Find where the given text appears and provide that cell's center as [X, Y] coordinate. 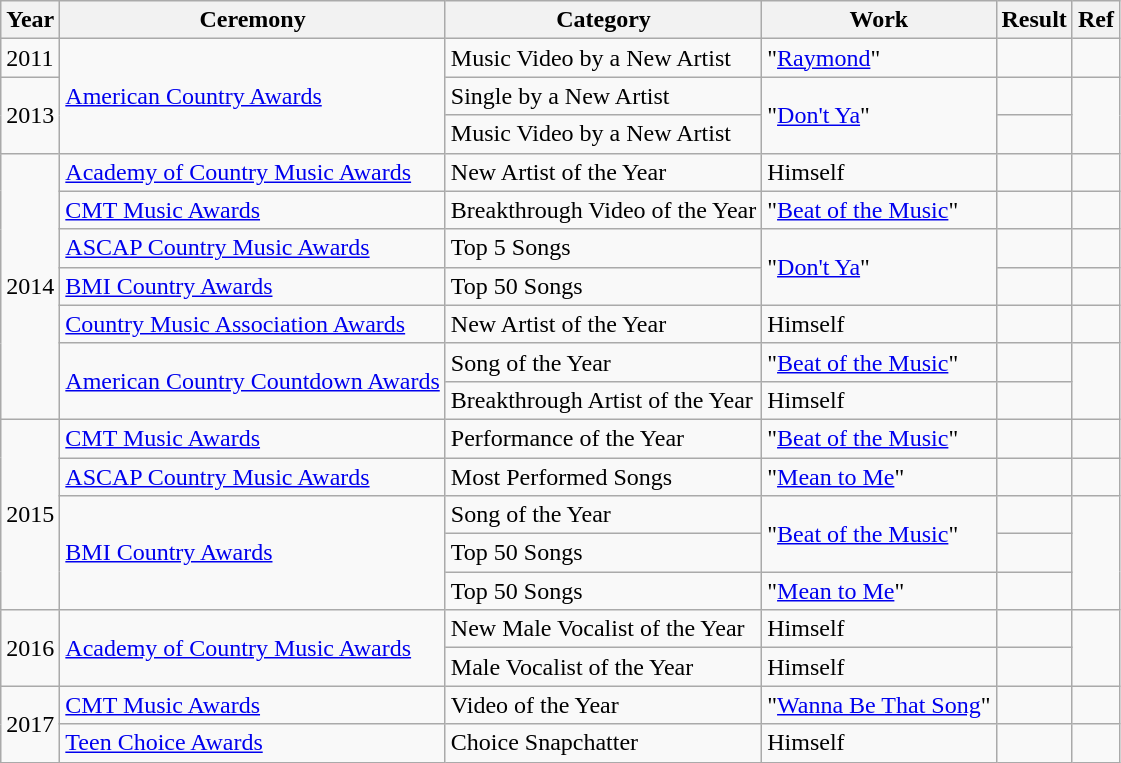
2011 [30, 58]
2014 [30, 286]
Top 5 Songs [603, 248]
New Male Vocalist of the Year [603, 629]
Male Vocalist of the Year [603, 667]
"Wanna Be That Song" [879, 705]
American Country Countdown Awards [252, 381]
Category [603, 20]
2016 [30, 648]
Work [879, 20]
Country Music Association Awards [252, 324]
Single by a New Artist [603, 96]
2015 [30, 514]
2017 [30, 724]
Ref [1096, 20]
Ceremony [252, 20]
Breakthrough Artist of the Year [603, 400]
Year [30, 20]
"Raymond" [879, 58]
Performance of the Year [603, 438]
Result [1034, 20]
Video of the Year [603, 705]
Most Performed Songs [603, 477]
Breakthrough Video of the Year [603, 210]
American Country Awards [252, 96]
Teen Choice Awards [252, 743]
Choice Snapchatter [603, 743]
2013 [30, 115]
